Locate the cell with the specified text and output its [X, Y] center coordinate. 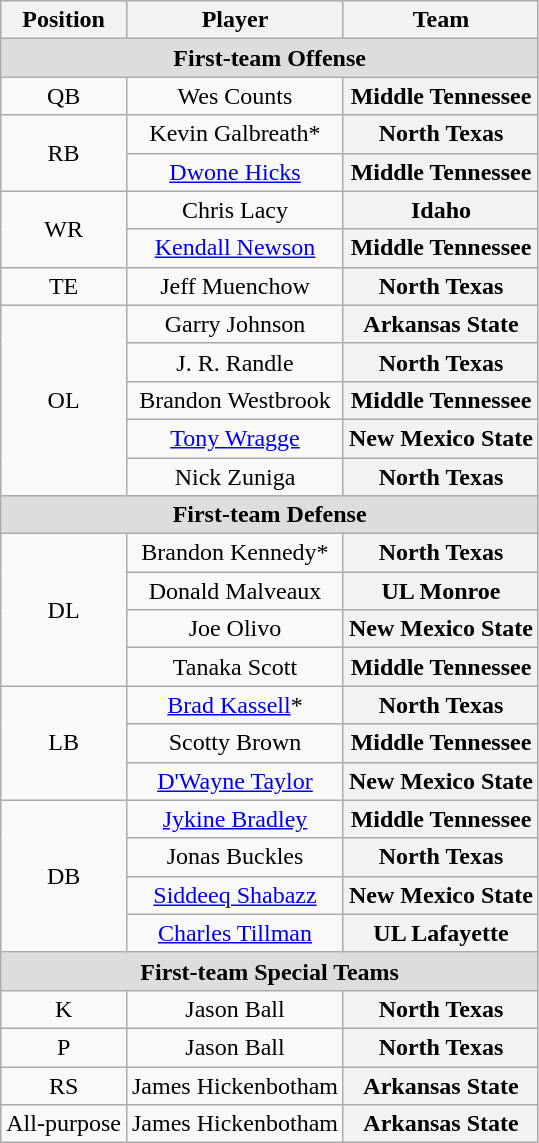
Siddeeq Shabazz [234, 895]
Jykine Bradley [234, 819]
RS [64, 1085]
Brad Kassell* [234, 705]
DB [64, 876]
Scotty Brown [234, 743]
Dwone Hicks [234, 172]
Chris Lacy [234, 210]
Jeff Muenchow [234, 286]
J. R. Randle [234, 362]
Brandon Westbrook [234, 400]
Brandon Kennedy* [234, 553]
UL Monroe [440, 591]
K [64, 1009]
WR [64, 229]
LB [64, 743]
Position [64, 20]
First-team Defense [270, 515]
Team [440, 20]
OL [64, 400]
First-team Offense [270, 58]
QB [64, 96]
Charles Tillman [234, 933]
Kevin Galbreath* [234, 134]
Tanaka Scott [234, 667]
First-team Special Teams [270, 971]
All-purpose [64, 1124]
Idaho [440, 210]
Kendall Newson [234, 248]
Player [234, 20]
P [64, 1047]
UL Lafayette [440, 933]
Joe Olivo [234, 629]
Nick Zuniga [234, 477]
TE [64, 286]
Jonas Buckles [234, 857]
D'Wayne Taylor [234, 781]
DL [64, 610]
Donald Malveaux [234, 591]
Wes Counts [234, 96]
RB [64, 153]
Garry Johnson [234, 324]
Tony Wragge [234, 438]
